Determine the (x, y) coordinate at the center of the cell enclosing the given text.  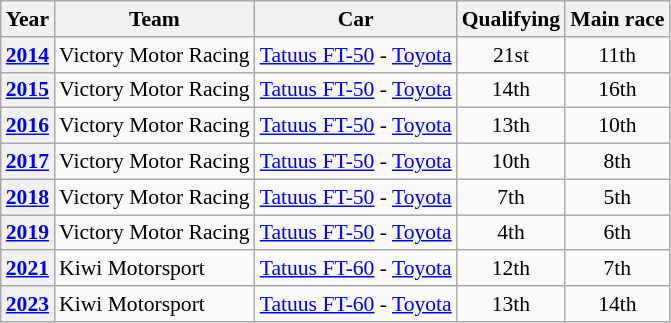
21st (511, 55)
Team (154, 19)
2018 (28, 197)
Qualifying (511, 19)
2023 (28, 304)
4th (511, 233)
2019 (28, 233)
2016 (28, 126)
11th (617, 55)
12th (511, 269)
Car (356, 19)
Main race (617, 19)
2021 (28, 269)
16th (617, 90)
2014 (28, 55)
6th (617, 233)
2017 (28, 162)
8th (617, 162)
5th (617, 197)
2015 (28, 90)
Year (28, 19)
